Determine the [x, y] coordinate at the center of the cell enclosing the given text.  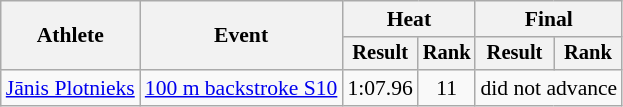
Athlete [70, 36]
1:07.96 [380, 88]
did not advance [548, 88]
Final [548, 19]
11 [447, 88]
Heat [408, 19]
Event [242, 36]
100 m backstroke S10 [242, 88]
Jānis Plotnieks [70, 88]
